Extract the [x, y] coordinate from the center of the cell holding the provided text.  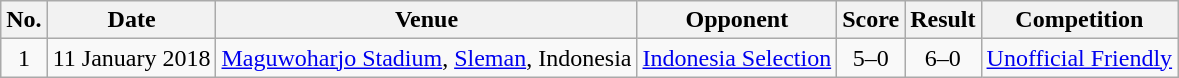
Competition [1080, 20]
6–0 [943, 58]
1 [24, 58]
No. [24, 20]
Score [871, 20]
Date [132, 20]
Result [943, 20]
Venue [426, 20]
11 January 2018 [132, 58]
Opponent [737, 20]
5–0 [871, 58]
Indonesia Selection [737, 58]
Maguwoharjo Stadium, Sleman, Indonesia [426, 58]
Unofficial Friendly [1080, 58]
